Provide the [x, y] coordinate of the cell's center where the given text is located.  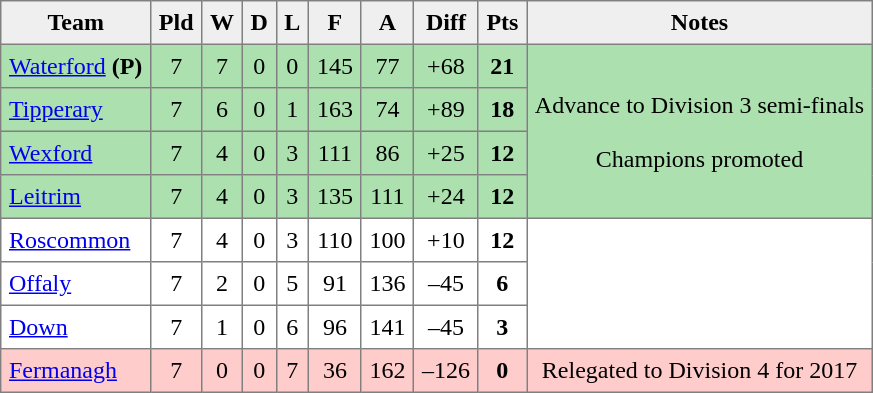
86 [387, 153]
163 [335, 110]
91 [335, 284]
Pld [176, 23]
+25 [446, 153]
+10 [446, 240]
A [387, 23]
141 [387, 327]
+68 [446, 66]
135 [335, 197]
Advance to Division 3 semi-finalsChampions promoted [700, 131]
74 [387, 110]
Leitrim [76, 197]
+89 [446, 110]
Waterford (P) [76, 66]
36 [335, 371]
Pts [502, 23]
Relegated to Division 4 for 2017 [700, 371]
–126 [446, 371]
Fermanagh [76, 371]
162 [387, 371]
96 [335, 327]
Down [76, 327]
L [292, 23]
136 [387, 284]
5 [292, 284]
Wexford [76, 153]
Tipperary [76, 110]
Roscommon [76, 240]
100 [387, 240]
21 [502, 66]
Diff [446, 23]
D [259, 23]
W [222, 23]
Notes [700, 23]
110 [335, 240]
145 [335, 66]
F [335, 23]
Team [76, 23]
18 [502, 110]
Offaly [76, 284]
+24 [446, 197]
77 [387, 66]
2 [222, 284]
